For the text-containing cell, return its midpoint in (x, y) coordinate format. 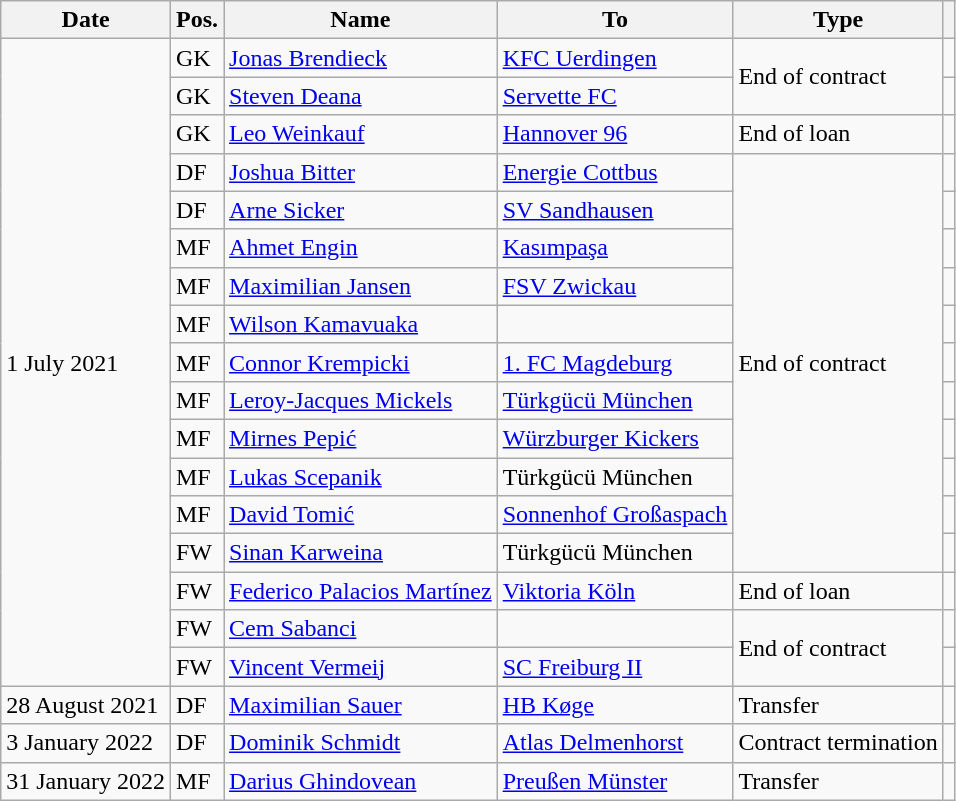
1 July 2021 (86, 362)
HB Køge (615, 705)
Vincent Vermeij (361, 667)
Kasımpaşa (615, 248)
Type (838, 20)
Viktoria Köln (615, 591)
Pos. (196, 20)
Jonas Brendieck (361, 58)
Wilson Kamavuaka (361, 324)
Joshua Bitter (361, 172)
Mirnes Pepić (361, 438)
Preußen Münster (615, 781)
Darius Ghindovean (361, 781)
Contract termination (838, 743)
1. FC Magdeburg (615, 362)
SV Sandhausen (615, 210)
Maximilian Sauer (361, 705)
Atlas Delmenhorst (615, 743)
Date (86, 20)
Servette FC (615, 96)
Name (361, 20)
Arne Sicker (361, 210)
Connor Krempicki (361, 362)
Würzburger Kickers (615, 438)
Steven Deana (361, 96)
Leo Weinkauf (361, 134)
Maximilian Jansen (361, 286)
Sonnenhof Großaspach (615, 515)
Sinan Karweina (361, 553)
FSV Zwickau (615, 286)
KFC Uerdingen (615, 58)
3 January 2022 (86, 743)
To (615, 20)
Hannover 96 (615, 134)
28 August 2021 (86, 705)
David Tomić (361, 515)
Federico Palacios Martínez (361, 591)
SC Freiburg II (615, 667)
31 January 2022 (86, 781)
Leroy-Jacques Mickels (361, 400)
Lukas Scepanik (361, 477)
Dominik Schmidt (361, 743)
Ahmet Engin (361, 248)
Energie Cottbus (615, 172)
Cem Sabanci (361, 629)
